Scan for the cell matching the given text and deliver its (X, Y) coordinate at center. 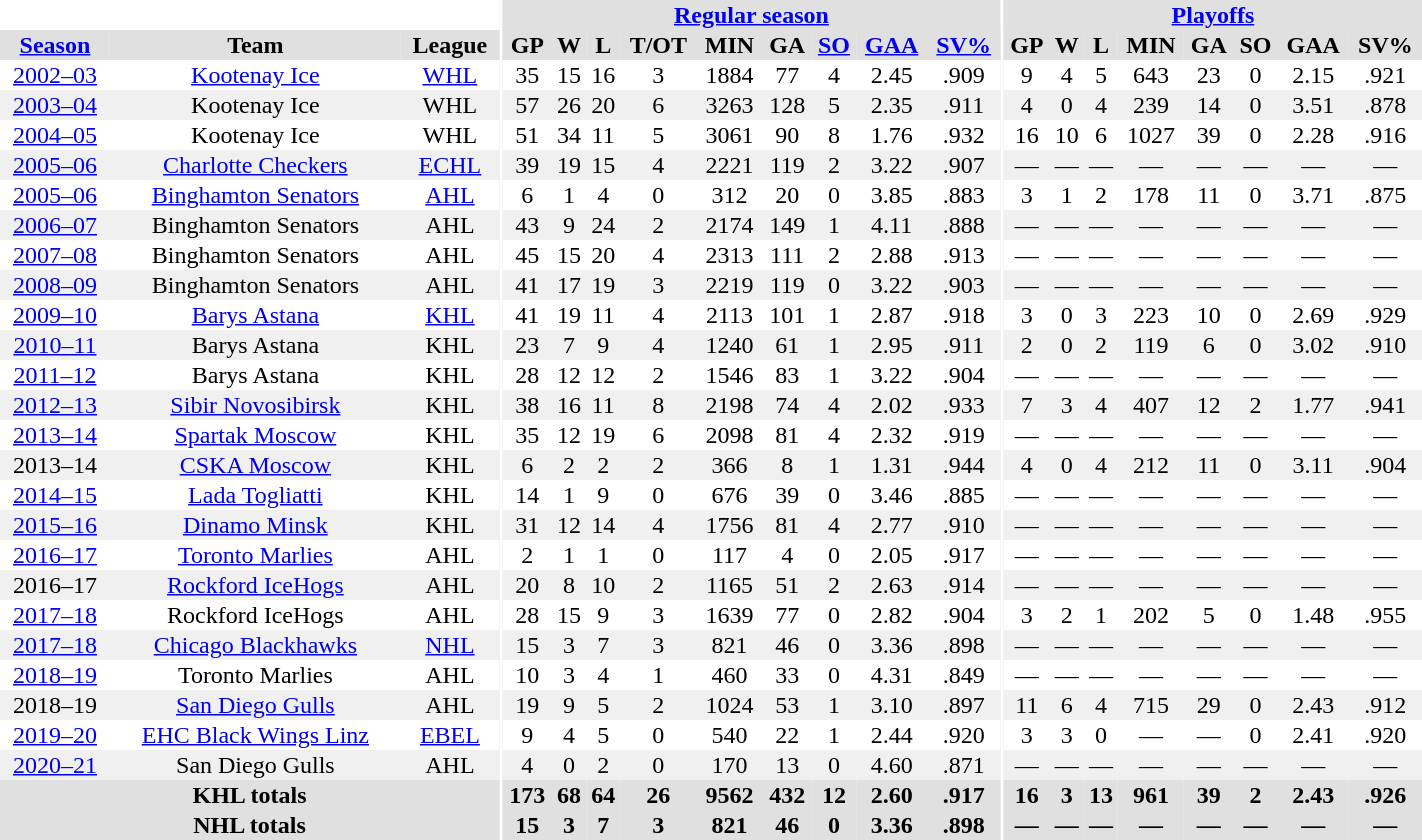
.849 (964, 675)
2.02 (892, 405)
4.31 (892, 675)
312 (729, 195)
2011–12 (55, 375)
111 (788, 255)
.916 (1386, 135)
2.88 (892, 255)
2009–10 (55, 315)
1027 (1151, 135)
2.32 (892, 435)
715 (1151, 705)
3.46 (892, 495)
2006–07 (55, 225)
League (450, 45)
2174 (729, 225)
Spartak Moscow (256, 435)
2313 (729, 255)
2015–16 (55, 525)
3263 (729, 105)
.955 (1386, 615)
.921 (1386, 75)
57 (528, 105)
61 (788, 345)
460 (729, 675)
2004–05 (55, 135)
NHL (450, 645)
.875 (1386, 195)
540 (729, 735)
2113 (729, 315)
Sibir Novosibirsk (256, 405)
1639 (729, 615)
Regular season (752, 15)
2003–04 (55, 105)
.909 (964, 75)
1546 (729, 375)
.933 (964, 405)
Chicago Blackhawks (256, 645)
2.45 (892, 75)
43 (528, 225)
68 (569, 795)
239 (1151, 105)
22 (788, 735)
64 (603, 795)
117 (729, 555)
1024 (729, 705)
2020–21 (55, 765)
.897 (964, 705)
.903 (964, 285)
2.35 (892, 105)
4.11 (892, 225)
.914 (964, 585)
34 (569, 135)
38 (528, 405)
2014–15 (55, 495)
2.44 (892, 735)
2008–09 (55, 285)
3.85 (892, 195)
74 (788, 405)
Season (55, 45)
T/OT (658, 45)
.871 (964, 765)
31 (528, 525)
2.69 (1314, 315)
149 (788, 225)
2.05 (892, 555)
2002–03 (55, 75)
961 (1151, 795)
170 (729, 765)
1756 (729, 525)
1884 (729, 75)
3.11 (1314, 465)
432 (788, 795)
ECHL (450, 165)
Charlotte Checkers (256, 165)
2.77 (892, 525)
.912 (1386, 705)
24 (603, 225)
2.41 (1314, 735)
EBEL (450, 735)
45 (528, 255)
EHC Black Wings Linz (256, 735)
.932 (964, 135)
33 (788, 675)
2.15 (1314, 75)
.929 (1386, 315)
53 (788, 705)
3.71 (1314, 195)
676 (729, 495)
2.63 (892, 585)
128 (788, 105)
1.31 (892, 465)
3061 (729, 135)
178 (1151, 195)
90 (788, 135)
2019–20 (55, 735)
.941 (1386, 405)
.878 (1386, 105)
2.82 (892, 615)
.888 (964, 225)
.918 (964, 315)
.926 (1386, 795)
1.48 (1314, 615)
2.28 (1314, 135)
2.87 (892, 315)
2.60 (892, 795)
NHL totals (250, 825)
.907 (964, 165)
83 (788, 375)
.885 (964, 495)
2219 (729, 285)
9562 (729, 795)
Playoffs (1213, 15)
3.10 (892, 705)
2.95 (892, 345)
1.77 (1314, 405)
2007–08 (55, 255)
223 (1151, 315)
212 (1151, 465)
KHL totals (250, 795)
2198 (729, 405)
17 (569, 285)
.883 (964, 195)
407 (1151, 405)
.919 (964, 435)
1.76 (892, 135)
202 (1151, 615)
643 (1151, 75)
.913 (964, 255)
2221 (729, 165)
173 (528, 795)
2010–11 (55, 345)
2012–13 (55, 405)
366 (729, 465)
1240 (729, 345)
1165 (729, 585)
29 (1208, 705)
CSKA Moscow (256, 465)
Lada Togliatti (256, 495)
2098 (729, 435)
3.51 (1314, 105)
Team (256, 45)
4.60 (892, 765)
Dinamo Minsk (256, 525)
101 (788, 315)
.944 (964, 465)
3.02 (1314, 345)
